Return the (x, y) coordinate for the center point of the cell that contains the specified text.  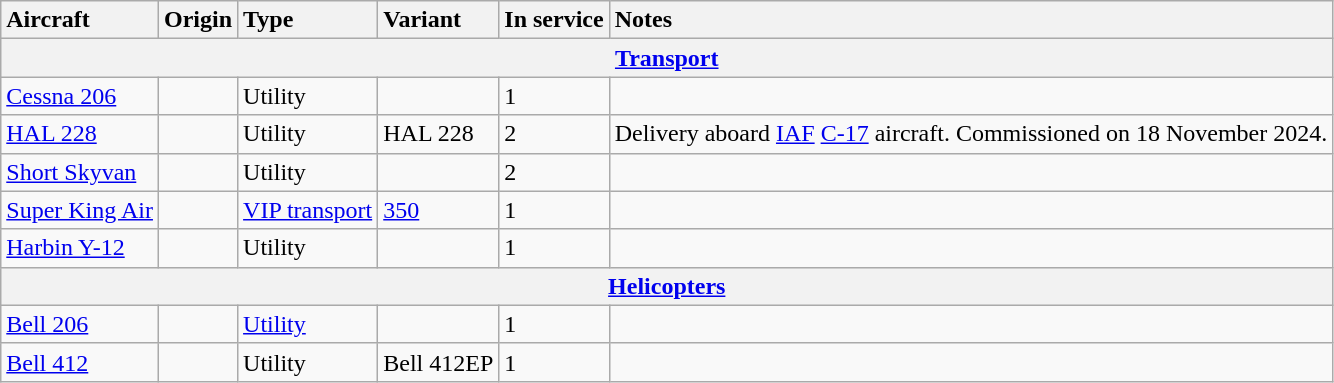
Harbin Y-12 (80, 248)
350 (438, 210)
Super King Air (80, 210)
Notes (971, 20)
Type (308, 20)
Origin (198, 20)
Helicopters (667, 286)
Cessna 206 (80, 96)
Short Skyvan (80, 172)
Aircraft (80, 20)
Variant (438, 20)
Bell 206 (80, 324)
Delivery aboard IAF C-17 aircraft. Commissioned on 18 November 2024. (971, 134)
Bell 412EP (438, 362)
Transport (667, 58)
In service (554, 20)
Bell 412 (80, 362)
VIP transport (308, 210)
